For the text-containing cell, return its midpoint in [X, Y] coordinate format. 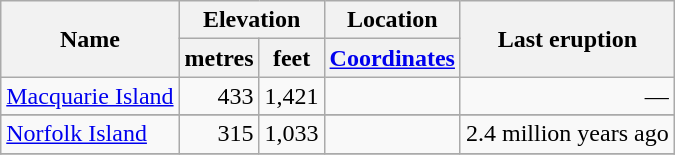
1,421 [292, 96]
feet [292, 58]
Name [90, 39]
Macquarie Island [90, 96]
1,033 [292, 134]
433 [219, 96]
Elevation [252, 20]
315 [219, 134]
Last eruption [567, 39]
Coordinates [392, 58]
Location [392, 20]
2.4 million years ago [567, 134]
Norfolk Island [90, 134]
metres [219, 58]
— [567, 96]
